Pinpoint the cell where the given text exists, returning its (x, y) midpoint coordinate. 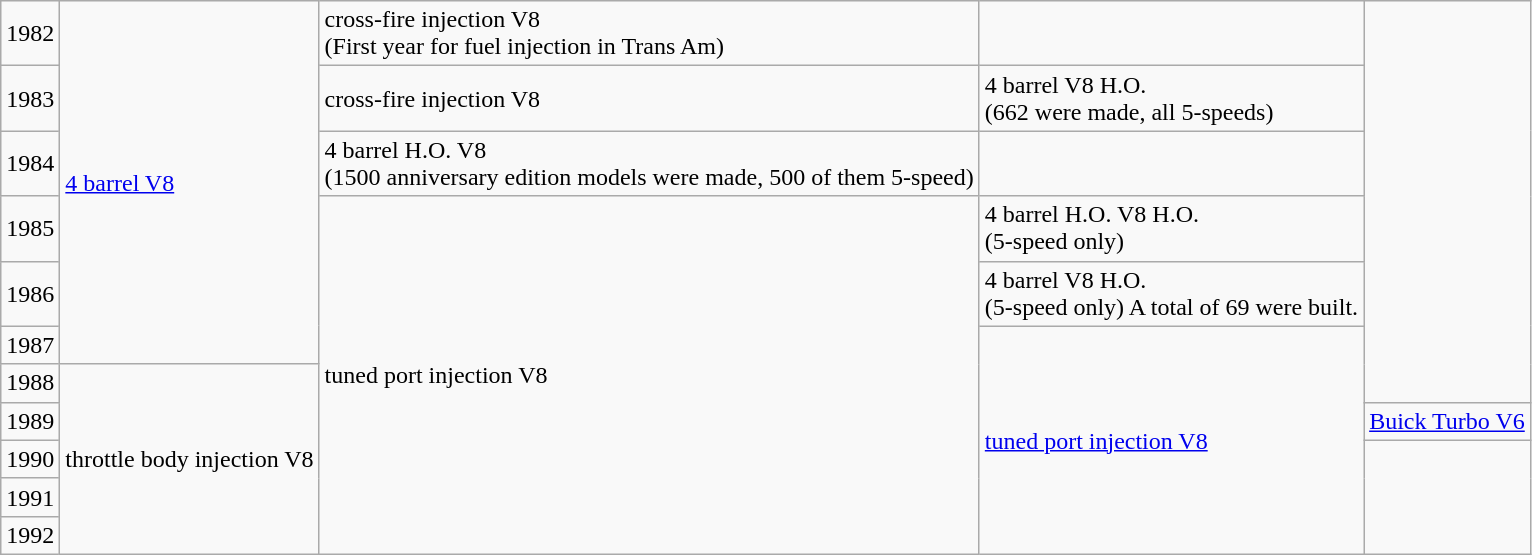
1982 (30, 34)
1989 (30, 421)
4 barrel H.O. V8(1500 anniversary edition models were made, 500 of them 5-speed) (649, 164)
1986 (30, 294)
1987 (30, 345)
throttle body injection V8 (190, 459)
4 barrel H.O. V8 H.O.(5-speed only) (1171, 228)
1988 (30, 383)
1990 (30, 459)
cross-fire injection V8 (649, 98)
1984 (30, 164)
4 barrel V8 H.O.(662 were made, all 5-speeds) (1171, 98)
1992 (30, 535)
1985 (30, 228)
cross-fire injection V8(First year for fuel injection in Trans Am) (649, 34)
4 barrel V8 (190, 182)
1983 (30, 98)
Buick Turbo V6 (1448, 421)
4 barrel V8 H.O.(5-speed only) A total of 69 were built. (1171, 294)
1991 (30, 497)
